Return the (X, Y) coordinate for the center point of the cell that contains the specified text.  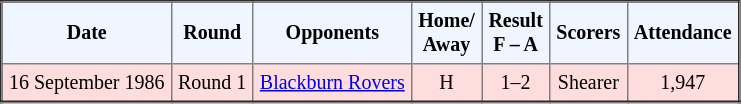
1,947 (683, 83)
Attendance (683, 33)
Date (87, 33)
Shearer (589, 83)
1–2 (516, 83)
Round (212, 33)
Scorers (589, 33)
Opponents (332, 33)
16 September 1986 (87, 83)
Home/Away (446, 33)
H (446, 83)
Round 1 (212, 83)
Blackburn Rovers (332, 83)
ResultF – A (516, 33)
